Extract the (x, y) coordinate from the center of the cell holding the provided text.  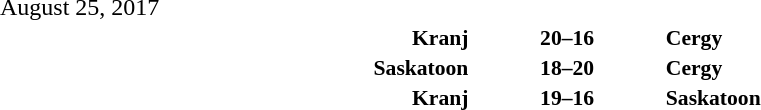
18–20 (568, 68)
20–16 (568, 38)
